For the text-containing cell, return its midpoint in (x, y) coordinate format. 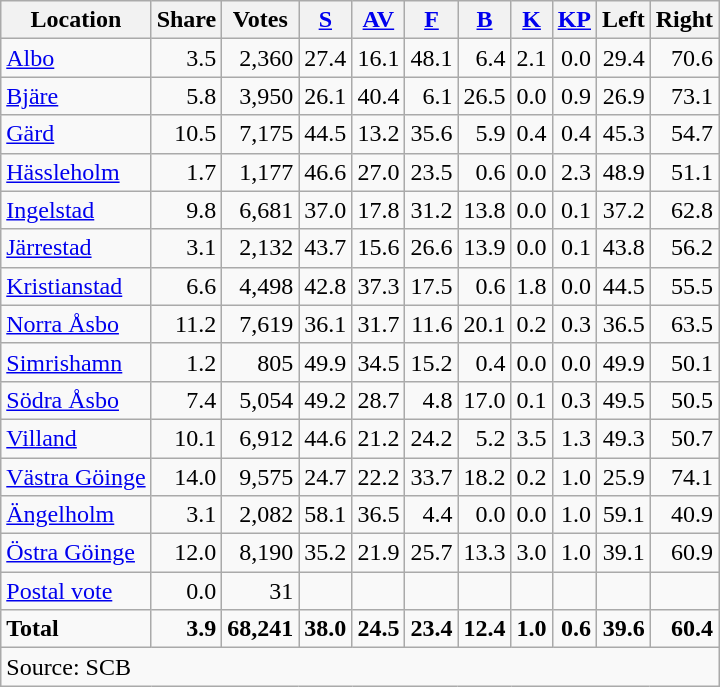
21.2 (378, 438)
10.1 (186, 438)
26.5 (484, 96)
28.7 (378, 400)
KP (574, 20)
805 (260, 362)
73.1 (684, 96)
35.2 (326, 553)
34.5 (378, 362)
24.7 (326, 477)
16.1 (378, 58)
Bjäre (76, 96)
B (484, 20)
56.2 (684, 248)
Total (76, 629)
8,190 (260, 553)
24.5 (378, 629)
62.8 (684, 210)
Ingelstad (76, 210)
Votes (260, 20)
24.2 (432, 438)
11.2 (186, 324)
43.8 (624, 248)
37.3 (378, 286)
50.7 (684, 438)
AV (378, 20)
6,912 (260, 438)
2,360 (260, 58)
26.9 (624, 96)
27.0 (378, 172)
12.0 (186, 553)
17.5 (432, 286)
1,177 (260, 172)
6.6 (186, 286)
36.1 (326, 324)
39.1 (624, 553)
1.3 (574, 438)
59.1 (624, 515)
23.5 (432, 172)
13.3 (484, 553)
Västra Göinge (76, 477)
49.3 (624, 438)
70.6 (684, 58)
40.4 (378, 96)
58.1 (326, 515)
5.2 (484, 438)
6,681 (260, 210)
2,082 (260, 515)
21.9 (378, 553)
Albo (76, 58)
1.7 (186, 172)
3.9 (186, 629)
22.2 (378, 477)
0.9 (574, 96)
39.6 (624, 629)
26.6 (432, 248)
5,054 (260, 400)
2,132 (260, 248)
1.8 (532, 286)
43.7 (326, 248)
12.4 (484, 629)
S (326, 20)
15.2 (432, 362)
38.0 (326, 629)
Villand (76, 438)
51.1 (684, 172)
27.4 (326, 58)
Postal vote (76, 591)
2.3 (574, 172)
60.9 (684, 553)
29.4 (624, 58)
74.1 (684, 477)
11.6 (432, 324)
6.1 (432, 96)
13.2 (378, 134)
Gärd (76, 134)
6.4 (484, 58)
7,619 (260, 324)
Järrestad (76, 248)
46.6 (326, 172)
42.8 (326, 286)
4.8 (432, 400)
50.5 (684, 400)
25.9 (624, 477)
15.6 (378, 248)
37.2 (624, 210)
37.0 (326, 210)
Kristianstad (76, 286)
5.9 (484, 134)
1.2 (186, 362)
33.7 (432, 477)
Location (76, 20)
26.1 (326, 96)
2.1 (532, 58)
13.8 (484, 210)
Left (624, 20)
4,498 (260, 286)
54.7 (684, 134)
10.5 (186, 134)
9.8 (186, 210)
31.2 (432, 210)
18.2 (484, 477)
14.0 (186, 477)
9,575 (260, 477)
Södra Åsbo (76, 400)
17.8 (378, 210)
Hässleholm (76, 172)
68,241 (260, 629)
35.6 (432, 134)
63.5 (684, 324)
13.9 (484, 248)
3.0 (532, 553)
4.4 (432, 515)
50.1 (684, 362)
40.9 (684, 515)
31.7 (378, 324)
60.4 (684, 629)
20.1 (484, 324)
48.9 (624, 172)
Simrishamn (76, 362)
55.5 (684, 286)
F (432, 20)
45.3 (624, 134)
17.0 (484, 400)
Östra Göinge (76, 553)
25.7 (432, 553)
Ängelholm (76, 515)
31 (260, 591)
49.5 (624, 400)
K (532, 20)
Share (186, 20)
7.4 (186, 400)
Right (684, 20)
44.6 (326, 438)
23.4 (432, 629)
Source: SCB (360, 667)
48.1 (432, 58)
Norra Åsbo (76, 324)
3,950 (260, 96)
5.8 (186, 96)
49.2 (326, 400)
7,175 (260, 134)
